Pinpoint the cell where the given text exists, returning its (x, y) midpoint coordinate. 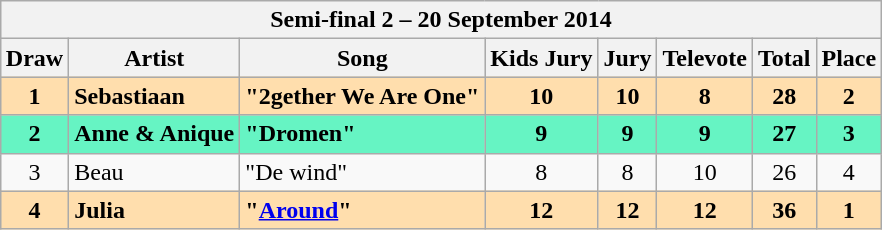
28 (784, 96)
Anne & Anique (154, 134)
Julia (154, 210)
Televote (704, 58)
26 (784, 172)
Artist (154, 58)
Jury (628, 58)
Sebastiaan (154, 96)
Total (784, 58)
"Dromen" (362, 134)
"De wind" (362, 172)
Song (362, 58)
Draw (34, 58)
"2gether We Are One" (362, 96)
Semi-final 2 – 20 September 2014 (440, 20)
Kids Jury (542, 58)
Place (849, 58)
"Around" (362, 210)
27 (784, 134)
36 (784, 210)
Beau (154, 172)
